Scan for the cell matching the given text and deliver its [X, Y] coordinate at center. 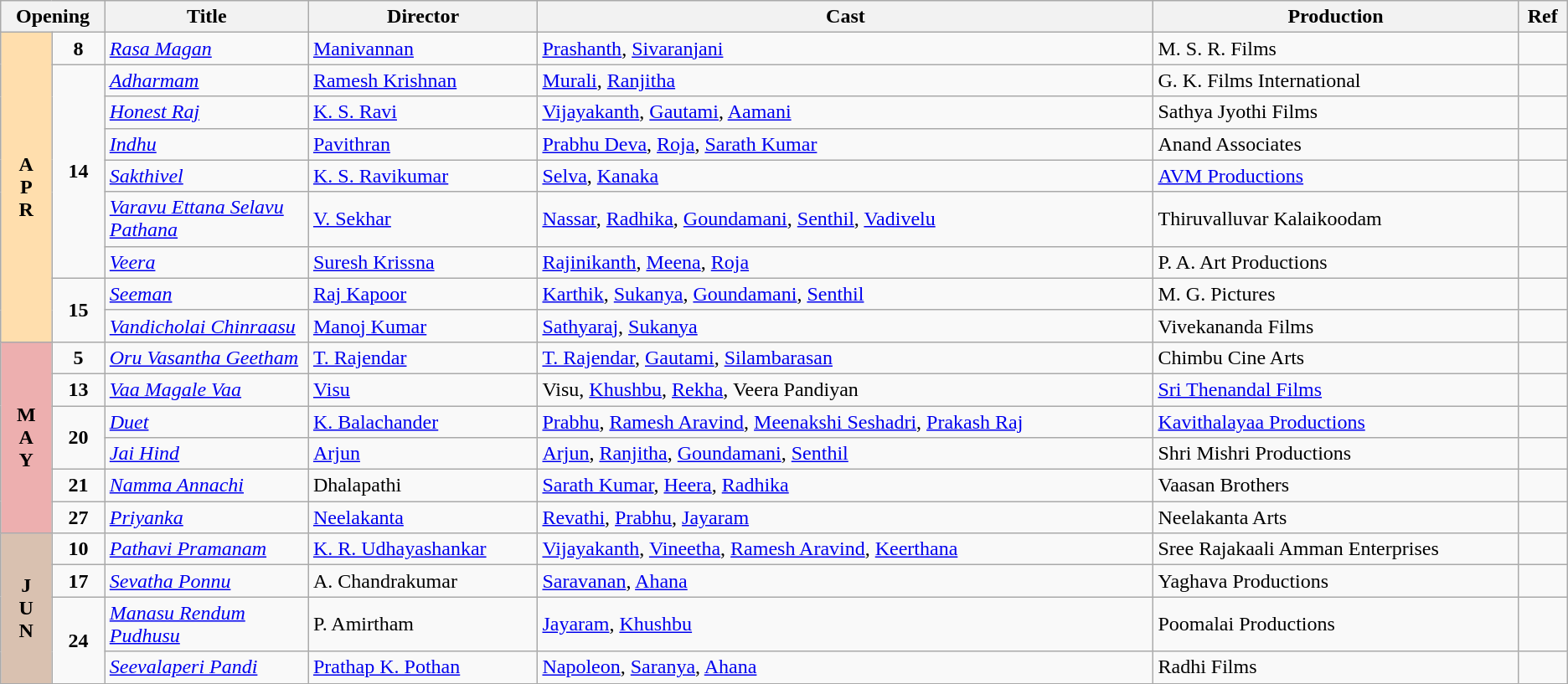
A. Chandrakumar [423, 581]
Dhalapathi [423, 486]
Sree Rajakaali Amman Enterprises [1335, 549]
APR [27, 188]
Sathyaraj, Sukanya [846, 326]
Title [206, 17]
Rajinikanth, Meena, Roja [846, 262]
K. S. Ravi [423, 112]
8 [79, 49]
Vandicholai Chinraasu [206, 326]
Priyanka [206, 517]
5 [79, 357]
Vaa Magale Vaa [206, 389]
Visu, Khushbu, Rekha, Veera Pandiyan [846, 389]
Prabhu, Ramesh Aravind, Meenakshi Seshadri, Prakash Raj [846, 421]
Manivannan [423, 49]
Director [423, 17]
Oru Vasantha Geetham [206, 357]
Napoleon, Saranya, Ahana [846, 667]
Vivekananda Films [1335, 326]
Radhi Films [1335, 667]
Sevatha Ponnu [206, 581]
Seevalaperi Pandi [206, 667]
V. Sekhar [423, 219]
Manasu Rendum Pudhusu [206, 625]
Adharmam [206, 80]
Prathap K. Pothan [423, 667]
24 [79, 640]
Kavithalayaa Productions [1335, 421]
T. Rajendar, Gautami, Silambarasan [846, 357]
Yaghava Productions [1335, 581]
Vaasan Brothers [1335, 486]
Jayaram, Khushbu [846, 625]
Pathavi Pramanam [206, 549]
Raj Kapoor [423, 294]
M. S. R. Films [1335, 49]
27 [79, 517]
10 [79, 549]
Neelakanta [423, 517]
Veera [206, 262]
15 [79, 310]
Vijayakanth, Vineetha, Ramesh Aravind, Keerthana [846, 549]
Poomalai Productions [1335, 625]
Suresh Krissna [423, 262]
Opening [53, 17]
Murali, Ranjitha [846, 80]
Sri Thenandal Films [1335, 389]
Duet [206, 421]
Cast [846, 17]
Nassar, Radhika, Goundamani, Senthil, Vadivelu [846, 219]
Prabhu Deva, Roja, Sarath Kumar [846, 144]
K. S. Ravikumar [423, 176]
MAY [27, 437]
Pavithran [423, 144]
20 [79, 437]
Seeman [206, 294]
Sathya Jyothi Films [1335, 112]
Ramesh Krishnan [423, 80]
13 [79, 389]
Arjun, Ranjitha, Goundamani, Senthil [846, 454]
K. R. Udhayashankar [423, 549]
17 [79, 581]
Saravanan, Ahana [846, 581]
Ref [1543, 17]
Visu [423, 389]
P. A. Art Productions [1335, 262]
Arjun [423, 454]
Namma Annachi [206, 486]
JUN [27, 608]
Neelakanta Arts [1335, 517]
AVM Productions [1335, 176]
Chimbu Cine Arts [1335, 357]
Selva, Kanaka [846, 176]
G. K. Films International [1335, 80]
21 [79, 486]
Manoj Kumar [423, 326]
Jai Hind [206, 454]
P. Amirtham [423, 625]
Prashanth, Sivaranjani [846, 49]
Anand Associates [1335, 144]
Rasa Magan [206, 49]
Karthik, Sukanya, Goundamani, Senthil [846, 294]
14 [79, 171]
Vijayakanth, Gautami, Aamani [846, 112]
Shri Mishri Productions [1335, 454]
K. Balachander [423, 421]
Sakthivel [206, 176]
Honest Raj [206, 112]
Revathi, Prabhu, Jayaram [846, 517]
T. Rajendar [423, 357]
Production [1335, 17]
Indhu [206, 144]
M. G. Pictures [1335, 294]
Sarath Kumar, Heera, Radhika [846, 486]
Thiruvalluvar Kalaikoodam [1335, 219]
Varavu Ettana Selavu Pathana [206, 219]
